Return the (X, Y) coordinate for the center point of the cell that contains the specified text.  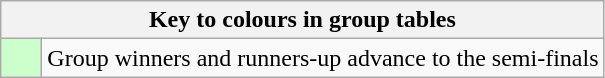
Key to colours in group tables (302, 20)
Group winners and runners-up advance to the semi-finals (323, 58)
